For the text-containing cell, return its midpoint in [x, y] coordinate format. 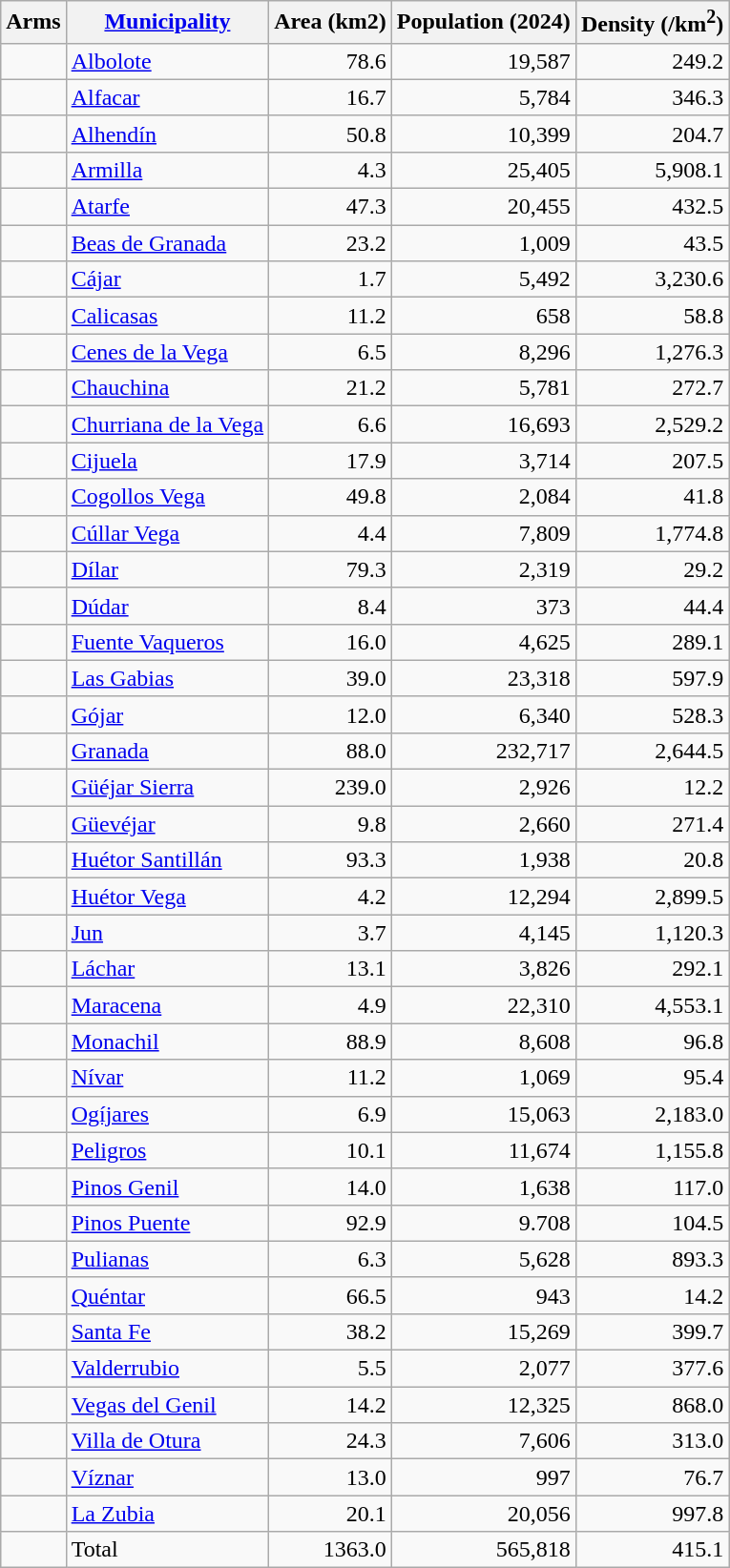
Ogíjares [168, 1114]
Municipality [168, 23]
Cenes de la Vega [168, 352]
Dúdar [168, 606]
22,310 [483, 1005]
6,340 [483, 714]
49.8 [330, 497]
39.0 [330, 678]
43.5 [652, 243]
3.7 [330, 933]
4,625 [483, 642]
3,714 [483, 461]
92.9 [330, 1223]
4.3 [330, 170]
1,938 [483, 860]
6.9 [330, 1114]
2,077 [483, 1369]
292.1 [652, 969]
25,405 [483, 170]
528.3 [652, 714]
93.3 [330, 860]
13.0 [330, 1477]
9.8 [330, 824]
20,455 [483, 207]
271.4 [652, 824]
76.7 [652, 1477]
Cijuela [168, 461]
88.0 [330, 751]
23.2 [330, 243]
5,492 [483, 279]
Víznar [168, 1477]
16,693 [483, 424]
Chauchina [168, 388]
11,674 [483, 1150]
373 [483, 606]
14.0 [330, 1186]
597.9 [652, 678]
10.1 [330, 1150]
21.2 [330, 388]
2,319 [483, 569]
232,717 [483, 751]
3,230.6 [652, 279]
88.9 [330, 1042]
658 [483, 316]
1,009 [483, 243]
Population (2024) [483, 23]
7,606 [483, 1441]
10,399 [483, 134]
2,183.0 [652, 1114]
12,325 [483, 1405]
3,826 [483, 969]
5,784 [483, 97]
1,774.8 [652, 533]
Láchar [168, 969]
38.2 [330, 1331]
4,145 [483, 933]
Cájar [168, 279]
2,644.5 [652, 751]
2,084 [483, 497]
Santa Fe [168, 1331]
943 [483, 1295]
Density (/km2) [652, 23]
66.5 [330, 1295]
249.2 [652, 61]
1.7 [330, 279]
58.8 [652, 316]
377.6 [652, 1369]
Beas de Granada [168, 243]
432.5 [652, 207]
12.0 [330, 714]
Maracena [168, 1005]
13.1 [330, 969]
Atarfe [168, 207]
1,638 [483, 1186]
Albolote [168, 61]
272.7 [652, 388]
239.0 [330, 788]
Gójar [168, 714]
8.4 [330, 606]
Cúllar Vega [168, 533]
5.5 [330, 1369]
96.8 [652, 1042]
1,069 [483, 1078]
Jun [168, 933]
Pinos Puente [168, 1223]
Peligros [168, 1150]
Calicasas [168, 316]
Total [168, 1550]
9.708 [483, 1223]
1,120.3 [652, 933]
Arms [33, 23]
4.2 [330, 897]
Area (km2) [330, 23]
Valderrubio [168, 1369]
207.5 [652, 461]
Güevéjar [168, 824]
2,926 [483, 788]
44.4 [652, 606]
12.2 [652, 788]
5,781 [483, 388]
17.9 [330, 461]
415.1 [652, 1550]
346.3 [652, 97]
19,587 [483, 61]
104.5 [652, 1223]
16.7 [330, 97]
868.0 [652, 1405]
1363.0 [330, 1550]
Nívar [168, 1078]
6.3 [330, 1259]
Alfacar [168, 97]
1,155.8 [652, 1150]
79.3 [330, 569]
78.6 [330, 61]
Fuente Vaqueros [168, 642]
23,318 [483, 678]
Pulianas [168, 1259]
47.3 [330, 207]
Monachil [168, 1042]
6.5 [330, 352]
20.1 [330, 1514]
2,899.5 [652, 897]
1,276.3 [652, 352]
4.9 [330, 1005]
95.4 [652, 1078]
Las Gabias [168, 678]
4.4 [330, 533]
6.6 [330, 424]
204.7 [652, 134]
997.8 [652, 1514]
La Zubia [168, 1514]
Churriana de la Vega [168, 424]
Alhendín [168, 134]
Pinos Genil [168, 1186]
29.2 [652, 569]
Güéjar Sierra [168, 788]
2,529.2 [652, 424]
Vegas del Genil [168, 1405]
893.3 [652, 1259]
Cogollos Vega [168, 497]
997 [483, 1477]
4,553.1 [652, 1005]
399.7 [652, 1331]
5,628 [483, 1259]
2,660 [483, 824]
15,269 [483, 1331]
289.1 [652, 642]
Huétor Santillán [168, 860]
117.0 [652, 1186]
50.8 [330, 134]
565,818 [483, 1550]
5,908.1 [652, 170]
Armilla [168, 170]
Villa de Otura [168, 1441]
8,608 [483, 1042]
Granada [168, 751]
7,809 [483, 533]
313.0 [652, 1441]
20,056 [483, 1514]
20.8 [652, 860]
15,063 [483, 1114]
8,296 [483, 352]
24.3 [330, 1441]
Huétor Vega [168, 897]
Dílar [168, 569]
16.0 [330, 642]
41.8 [652, 497]
Quéntar [168, 1295]
12,294 [483, 897]
